Output the (x, y) coordinate of the center of the cell containing the given text.  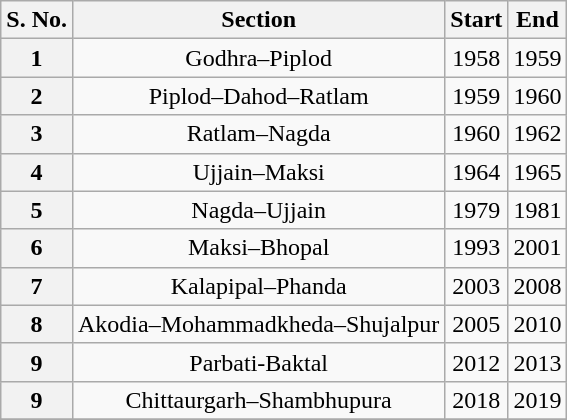
Nagda–Ujjain (258, 210)
Akodia–Mohammadkheda–Shujalpur (258, 324)
2010 (538, 324)
5 (37, 210)
2012 (476, 362)
1993 (476, 248)
1979 (476, 210)
Section (258, 20)
2005 (476, 324)
2018 (476, 400)
2 (37, 96)
3 (37, 134)
2001 (538, 248)
Start (476, 20)
1965 (538, 172)
8 (37, 324)
S. No. (37, 20)
2013 (538, 362)
1981 (538, 210)
Godhra–Piplod (258, 58)
Ujjain–Maksi (258, 172)
End (538, 20)
2003 (476, 286)
1964 (476, 172)
1 (37, 58)
Parbati-Baktal (258, 362)
4 (37, 172)
7 (37, 286)
1962 (538, 134)
Kalapipal–Phanda (258, 286)
Maksi–Bhopal (258, 248)
Piplod–Dahod–Ratlam (258, 96)
2008 (538, 286)
2019 (538, 400)
1958 (476, 58)
Ratlam–Nagda (258, 134)
6 (37, 248)
Chittaurgarh–Shambhupura (258, 400)
